Locate the cell with the specified text and output its (x, y) center coordinate. 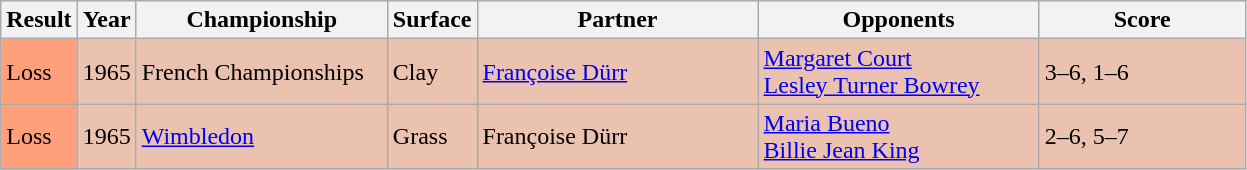
Score (1142, 20)
Clay (432, 72)
Partner (618, 20)
Championship (262, 20)
2–6, 5–7 (1142, 136)
Maria Bueno Billie Jean King (898, 136)
Margaret Court Lesley Turner Bowrey (898, 72)
Wimbledon (262, 136)
Year (106, 20)
Surface (432, 20)
3–6, 1–6 (1142, 72)
Opponents (898, 20)
Grass (432, 136)
French Championships (262, 72)
Result (39, 20)
